Output the (x, y) coordinate of the center of the cell containing the given text.  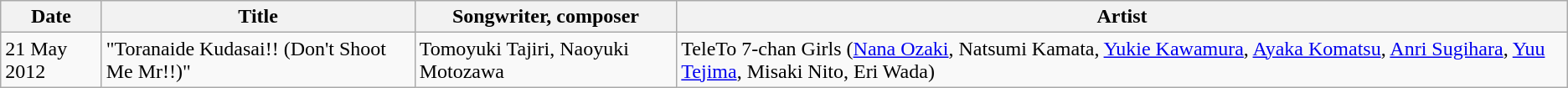
Date (51, 17)
Title (258, 17)
21 May 2012 (51, 60)
TeleTo 7-chan Girls (Nana Ozaki, Natsumi Kamata, Yukie Kawamura, Ayaka Komatsu, Anri Sugihara, Yuu Tejima, Misaki Nito, Eri Wada) (1122, 60)
"Toranaide Kudasai!! (Don't Shoot Me Mr!!)" (258, 60)
Artist (1122, 17)
Songwriter, composer (546, 17)
Tomoyuki Tajiri, Naoyuki Motozawa (546, 60)
